Return [X, Y] of the center of cell containing provided text 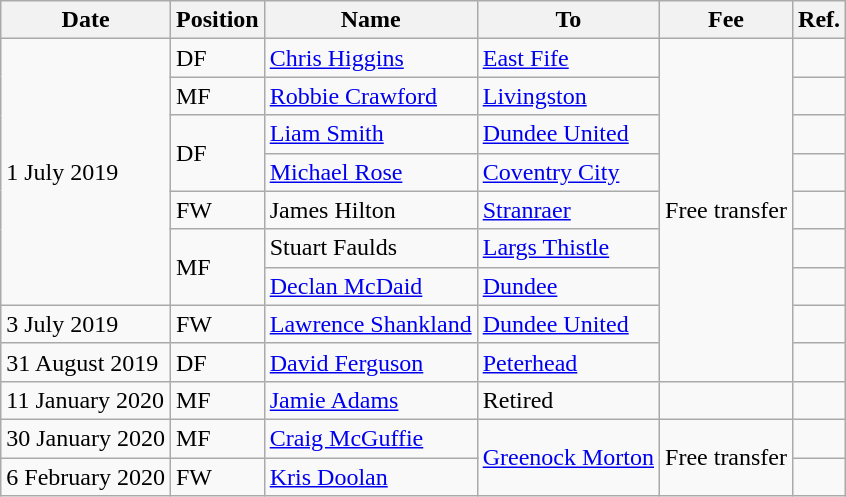
Peterhead [568, 362]
Craig McGuffie [370, 438]
6 February 2020 [86, 477]
Largs Thistle [568, 248]
Position [217, 20]
Date [86, 20]
Robbie Crawford [370, 96]
East Fife [568, 58]
Retired [568, 400]
Ref. [820, 20]
11 January 2020 [86, 400]
Coventry City [568, 172]
Dundee [568, 286]
Stuart Faulds [370, 248]
1 July 2019 [86, 172]
Declan McDaid [370, 286]
30 January 2020 [86, 438]
To [568, 20]
Chris Higgins [370, 58]
Name [370, 20]
31 August 2019 [86, 362]
Greenock Morton [568, 457]
Stranraer [568, 210]
David Ferguson [370, 362]
James Hilton [370, 210]
3 July 2019 [86, 324]
Kris Doolan [370, 477]
Michael Rose [370, 172]
Jamie Adams [370, 400]
Lawrence Shankland [370, 324]
Livingston [568, 96]
Liam Smith [370, 134]
Fee [726, 20]
